Scan for the cell matching the given text and deliver its (x, y) coordinate at center. 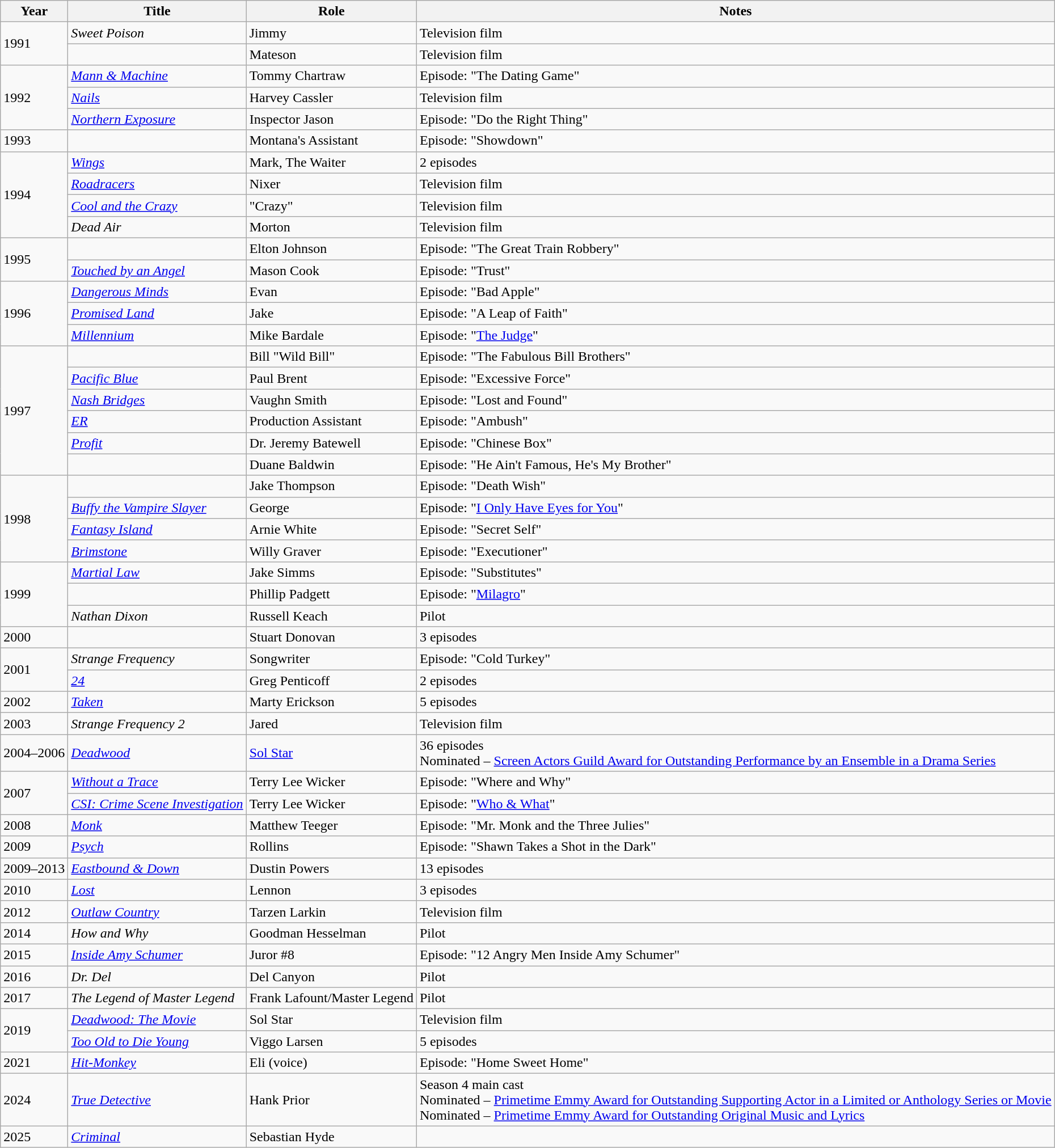
Nails (157, 98)
Pacific Blue (157, 378)
1995 (34, 259)
Northern Exposure (157, 119)
"Crazy" (331, 205)
True Detective (157, 1100)
Inside Amy Schumer (157, 955)
Lost (157, 890)
Psych (157, 847)
2017 (34, 998)
Dustin Powers (331, 868)
Evan (331, 292)
Nathan Dixon (157, 615)
Jake Simms (331, 572)
Too Old to Die Young (157, 1041)
Episode: "12 Angry Men Inside Amy Schumer" (735, 955)
Episode: "Where and Why" (735, 782)
Criminal (157, 1137)
13 episodes (735, 868)
Monk (157, 825)
2016 (34, 976)
Episode: "I Only Have Eyes for You" (735, 508)
Deadwood: The Movie (157, 1020)
Mark, The Waiter (331, 162)
Taken (157, 702)
Episode: "The Dating Game" (735, 76)
Episode: "Ambush" (735, 421)
Episode: "Home Sweet Home" (735, 1063)
Without a Trace (157, 782)
36 episodesNominated – Screen Actors Guild Award for Outstanding Performance by an Ensemble in a Drama Series (735, 753)
Morton (331, 227)
2021 (34, 1063)
2009 (34, 847)
2009–2013 (34, 868)
Elton Johnson (331, 248)
Episode: "Milagro" (735, 594)
ER (157, 421)
Episode: "The Fabulous Bill Brothers" (735, 357)
Brimstone (157, 551)
Strange Frequency (157, 659)
1992 (34, 98)
Episode: "Secret Self" (735, 529)
Del Canyon (331, 976)
2015 (34, 955)
The Legend of Master Legend (157, 998)
Roadracers (157, 184)
Role (331, 11)
How and Why (157, 933)
24 (157, 681)
Episode: "Mr. Monk and the Three Julies" (735, 825)
1996 (34, 314)
Episode: "Bad Apple" (735, 292)
Episode: "Trust" (735, 271)
Russell Keach (331, 615)
Hank Prior (331, 1100)
Greg Penticoff (331, 681)
Episode: "A Leap of Faith" (735, 314)
Jake Thompson (331, 486)
2010 (34, 890)
Notes (735, 11)
2024 (34, 1100)
1998 (34, 518)
Dr. Jeremy Batewell (331, 443)
Title (157, 11)
1999 (34, 594)
Harvey Cassler (331, 98)
Touched by an Angel (157, 271)
2003 (34, 724)
Episode: "The Judge" (735, 335)
Jake (331, 314)
Fantasy Island (157, 529)
Episode: "Excessive Force" (735, 378)
Mike Bardale (331, 335)
Stuart Donovan (331, 638)
Episode: "Do the Right Thing" (735, 119)
Vaughn Smith (331, 400)
Promised Land (157, 314)
2007 (34, 793)
Songwriter (331, 659)
Phillip Padgett (331, 594)
Willy Graver (331, 551)
Mann & Machine (157, 76)
Marty Erickson (331, 702)
Goodman Hesselman (331, 933)
Frank Lafount/Master Legend (331, 998)
George (331, 508)
2008 (34, 825)
1991 (34, 44)
Mateson (331, 54)
Rollins (331, 847)
Inspector Jason (331, 119)
Episode: "He Ain't Famous, He's My Brother" (735, 465)
2001 (34, 670)
Martial Law (157, 572)
Strange Frequency 2 (157, 724)
Episode: "The Great Train Robbery" (735, 248)
1994 (34, 195)
1993 (34, 141)
Dead Air (157, 227)
Episode: "Executioner" (735, 551)
Cool and the Crazy (157, 205)
Matthew Teeger (331, 825)
Lennon (331, 890)
Arnie White (331, 529)
Dangerous Minds (157, 292)
2019 (34, 1031)
Millennium (157, 335)
1997 (34, 411)
Outlaw Country (157, 911)
Episode: "Shawn Takes a Shot in the Dark" (735, 847)
2000 (34, 638)
Episode: "Who & What" (735, 804)
Buffy the Vampire Slayer (157, 508)
2002 (34, 702)
Eastbound & Down (157, 868)
Deadwood (157, 753)
Jimmy (331, 33)
Episode: "Substitutes" (735, 572)
Viggo Larsen (331, 1041)
Nixer (331, 184)
Episode: "Showdown" (735, 141)
2004–2006 (34, 753)
Bill "Wild Bill" (331, 357)
2025 (34, 1137)
Juror #8 (331, 955)
2014 (34, 933)
Sebastian Hyde (331, 1137)
Sweet Poison (157, 33)
Paul Brent (331, 378)
Year (34, 11)
Profit (157, 443)
Eli (voice) (331, 1063)
Montana's Assistant (331, 141)
Production Assistant (331, 421)
Episode: "Lost and Found" (735, 400)
2012 (34, 911)
Episode: "Cold Turkey" (735, 659)
Dr. Del (157, 976)
Episode: "Chinese Box" (735, 443)
CSI: Crime Scene Investigation (157, 804)
Tarzen Larkin (331, 911)
Episode: "Death Wish" (735, 486)
Duane Baldwin (331, 465)
Nash Bridges (157, 400)
Jared (331, 724)
Tommy Chartraw (331, 76)
Wings (157, 162)
Hit-Monkey (157, 1063)
Mason Cook (331, 271)
